From the cell containing the given text, extract its center point as [X, Y] coordinate. 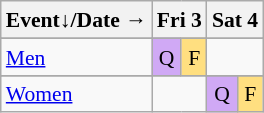
Sat 4 [235, 20]
Women [76, 94]
Fri 3 [180, 20]
Event↓/Date → [76, 20]
Men [76, 56]
